Detect which cell encompasses the target text, then output its (x, y) center coordinate. 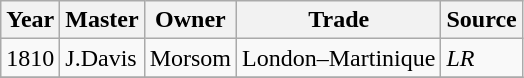
Source (482, 20)
Year (30, 20)
Morsom (190, 58)
J.Davis (102, 58)
Owner (190, 20)
Trade (339, 20)
1810 (30, 58)
London–Martinique (339, 58)
LR (482, 58)
Master (102, 20)
